Search for the cell housing the specified text and yield its (X, Y) center coordinate. 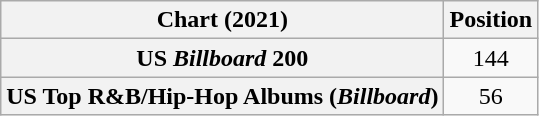
144 (491, 58)
56 (491, 96)
US Top R&B/Hip-Hop Albums (Billboard) (222, 96)
Position (491, 20)
Chart (2021) (222, 20)
US Billboard 200 (222, 58)
